Identify which cell holds the provided text, then report its [x, y] central coordinate. 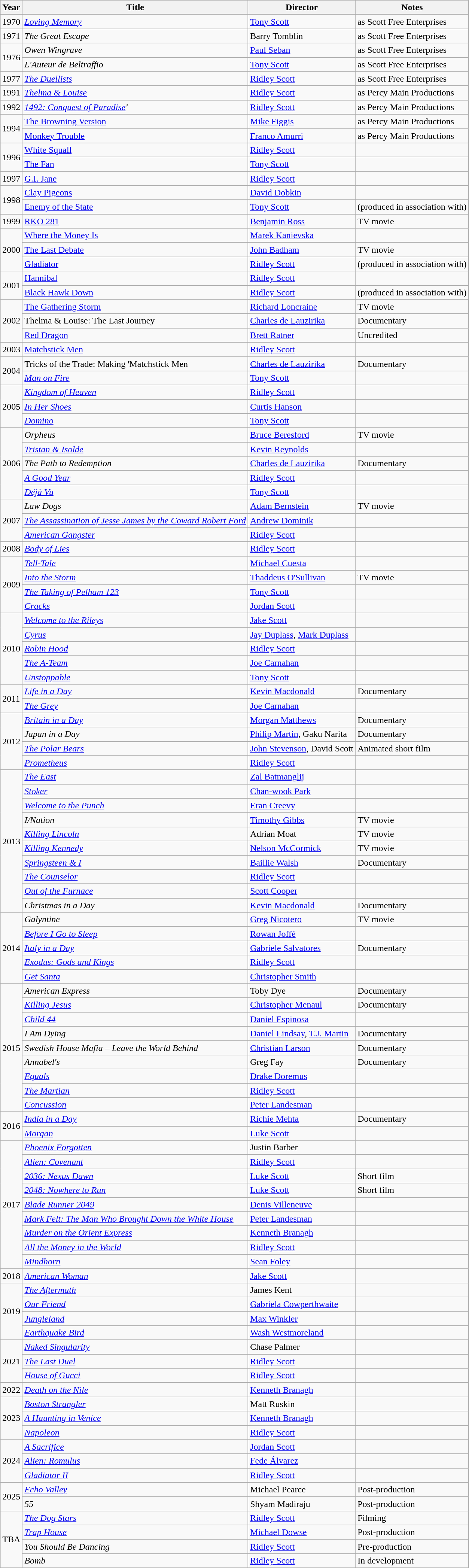
2000 [11, 250]
All the Money in the World [135, 1247]
Toby Dye [302, 991]
2010 [11, 648]
1996 [11, 157]
Enemy of the State [135, 207]
Chan-wook Park [302, 791]
The Dog Stars [135, 1518]
The Polar Bears [135, 748]
Adam Bernstein [302, 506]
Before I Go to Sleep [135, 934]
The Duellists [135, 79]
2004 [11, 371]
Tricks of the Trade: Making 'Matchstick Men [135, 364]
Kingdom of Heaven [135, 392]
Killing Jesus [135, 1005]
Naked Singularity [135, 1347]
2009 [11, 584]
Richard Loncraine [302, 307]
Déjà Vu [135, 492]
Annabel's [135, 1062]
Philip Martin, Gaku Narita [302, 734]
2012 [11, 741]
Max Winkler [302, 1318]
Concussion [135, 1105]
Bomb [135, 1561]
Tell-Tale [135, 563]
Gladiator [135, 264]
Shyam Madiraju [302, 1504]
Michael Cuesta [302, 563]
Christian Larson [302, 1048]
The Last Debate [135, 250]
2001 [11, 285]
1976 [11, 57]
2002 [11, 321]
Our Friend [135, 1304]
Greg Nicotero [302, 920]
2022 [11, 1390]
Pre-production [412, 1547]
Notes [412, 7]
American Woman [135, 1276]
Welcome to the Punch [135, 805]
Christopher Menaul [302, 1005]
Life in a Day [135, 692]
The Counselor [135, 877]
Welcome to the Rileys [135, 620]
Unstoppable [135, 677]
The Browning Version [135, 121]
Into the Storm [135, 577]
Barry Tomblin [302, 36]
Domino [135, 421]
Brett Ratner [302, 335]
Bruce Beresford [302, 435]
Mark Felt: The Man Who Brought Down the White House [135, 1219]
A Good Year [135, 478]
You Should Be Dancing [135, 1547]
American Express [135, 991]
Thaddeus O'Sullivan [302, 577]
Get Santa [135, 976]
Phoenix Forgotten [135, 1148]
The A-Team [135, 663]
Filming [412, 1518]
I/Nation [135, 820]
Justin Barber [302, 1148]
Earthquake Bird [135, 1333]
2005 [11, 406]
The Fan [135, 164]
India in a Day [135, 1119]
2018 [11, 1276]
Mike Figgis [302, 121]
House of Gucci [135, 1376]
2011 [11, 699]
Equals [135, 1076]
Echo Valley [135, 1489]
Paul Seban [302, 50]
Exodus: Gods and Kings [135, 962]
Baillie Walsh [302, 862]
Blade Runner 2049 [135, 1204]
Thelma & Louise: The Last Journey [135, 321]
G.I. Jane [135, 179]
Wash Westmoreland [302, 1333]
2036: Nexus Dawn [135, 1176]
Christopher Smith [302, 976]
Britain in a Day [135, 720]
A Sacrifice [135, 1447]
2024 [11, 1461]
Owen Wingrave [135, 50]
Murder on the Orient Express [135, 1233]
Jungleland [135, 1318]
2023 [11, 1418]
The Last Duel [135, 1361]
2021 [11, 1361]
Drake Doremus [302, 1076]
Kevin Reynolds [302, 449]
American Gangster [135, 535]
Red Dragon [135, 335]
Andrew Dominik [302, 520]
Michael Dowse [302, 1532]
Christmas in a Day [135, 905]
In Her Shoes [135, 406]
Robin Hood [135, 649]
Prometheus [135, 763]
2017 [11, 1205]
Killing Lincoln [135, 834]
Alien: Covenant [135, 1162]
Daniel Lindsay, T.J. Martin [302, 1033]
The Assassination of Jesse James by the Coward Robert Ford [135, 520]
Gabriela Cowperthwaite [302, 1304]
Cyrus [135, 635]
2015 [11, 1048]
2048: Nowhere to Run [135, 1190]
Where the Money Is [135, 235]
Law Dogs [135, 506]
2019 [11, 1311]
TBA [11, 1539]
Hannibal [135, 278]
2016 [11, 1126]
1997 [11, 179]
Death on the Nile [135, 1390]
David Dobkin [302, 193]
Eran Creevy [302, 805]
Alien: Romulus [135, 1461]
Adrian Moat [302, 834]
James Kent [302, 1290]
Napoleon [135, 1432]
Greg Fay [302, 1062]
Marek Kanievska [302, 235]
Morgan Matthews [302, 720]
1970 [11, 22]
1977 [11, 79]
The East [135, 777]
The Great Escape [135, 36]
The Aftermath [135, 1290]
Monkey Trouble [135, 136]
Jay Duplass, Mark Duplass [302, 635]
Italy in a Day [135, 948]
55 [135, 1504]
Stoker [135, 791]
Out of the Furnace [135, 891]
1994 [11, 128]
2003 [11, 349]
Matt Ruskin [302, 1404]
Sean Foley [302, 1261]
2008 [11, 549]
1992 [11, 107]
A Haunting in Venice [135, 1418]
Animated short film [412, 748]
Uncredited [412, 335]
Clay Pigeons [135, 193]
1492: Conquest of Paradise' [135, 107]
Black Hawk Down [135, 292]
The Gathering Storm [135, 307]
Gabriele Salvatores [302, 948]
Boston Strangler [135, 1404]
Morgan [135, 1133]
Mindhorn [135, 1261]
The Path to Redemption [135, 464]
Rowan Joffé [302, 934]
Daniel Espinosa [302, 1019]
1999 [11, 221]
Franco Amurri [302, 136]
Man on Fire [135, 378]
Japan in a Day [135, 734]
Killing Kennedy [135, 848]
Denis Villeneuve [302, 1204]
Title [135, 7]
Chase Palmer [302, 1347]
In development [412, 1561]
Curtis Hanson [302, 406]
John Stevenson, David Scott [302, 748]
White Squall [135, 150]
1971 [11, 36]
Springsteen & I [135, 862]
Zal Batmanglij [302, 777]
Child 44 [135, 1019]
1991 [11, 93]
Gladiator II [135, 1475]
Cracks [135, 606]
The Martian [135, 1091]
Tristan & Isolde [135, 449]
I Am Dying [135, 1033]
The Grey [135, 706]
2007 [11, 520]
Loving Memory [135, 22]
Michael Pearce [302, 1489]
Nelson McCormick [302, 848]
Matchstick Men [135, 349]
Year [11, 7]
1998 [11, 200]
Orpheus [135, 435]
L'Auteur de Beltraffio [135, 64]
Director [302, 7]
Fede Álvarez [302, 1461]
John Badham [302, 250]
The Taking of Pelham 123 [135, 592]
Richie Mehta [302, 1119]
Scott Cooper [302, 891]
Trap House [135, 1532]
2025 [11, 1496]
Galyntine [135, 920]
2013 [11, 841]
2014 [11, 948]
Thelma & Louise [135, 93]
Swedish House Mafia – Leave the World Behind [135, 1048]
2006 [11, 464]
Timothy Gibbs [302, 820]
Body of Lies [135, 549]
Benjamin Ross [302, 221]
RKO 281 [135, 221]
